Return (x, y) of the center of cell containing provided text 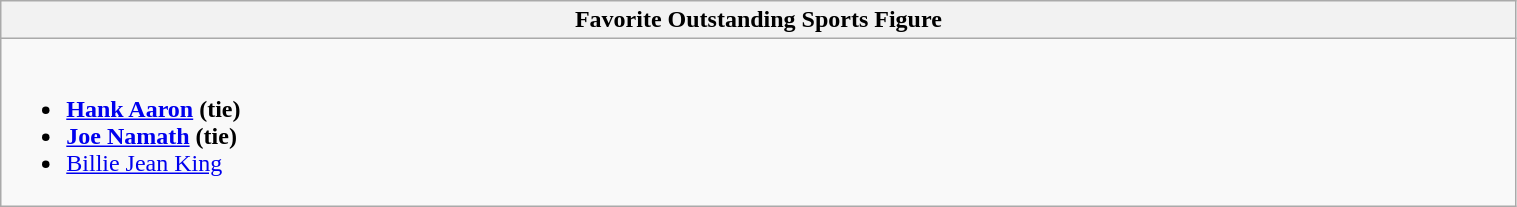
Hank Aaron (tie)Joe Namath (tie)Billie Jean King (758, 122)
Favorite Outstanding Sports Figure (758, 20)
